Return the [x, y] coordinate for the center point of the cell that contains the specified text.  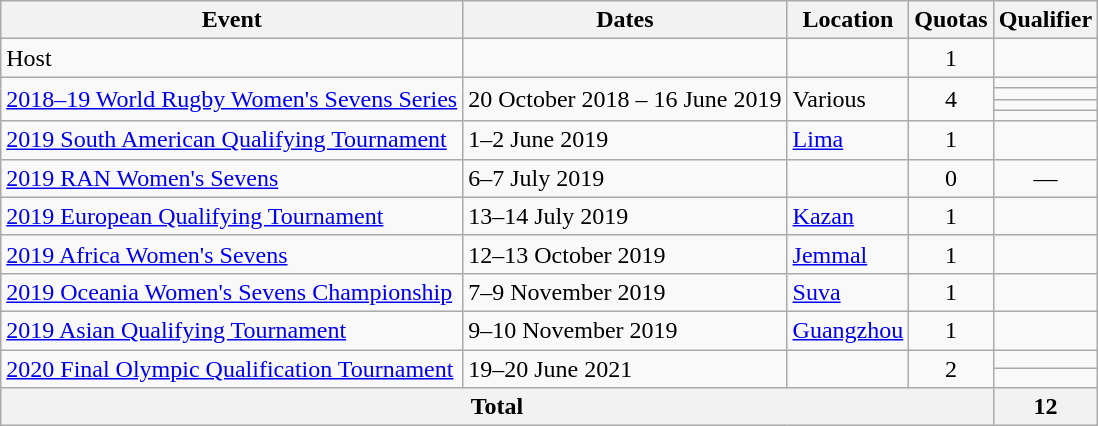
2018–19 World Rugby Women's Sevens Series [232, 99]
2019 Africa Women's Sevens [232, 254]
Qualifier [1045, 20]
2019 RAN Women's Sevens [232, 178]
Jemmal [848, 254]
2019 Oceania Women's Sevens Championship [232, 292]
12 [1045, 407]
7–9 November 2019 [625, 292]
Suva [848, 292]
2019 South American Qualifying Tournament [232, 140]
Dates [625, 20]
Location [848, 20]
13–14 July 2019 [625, 216]
6–7 July 2019 [625, 178]
4 [951, 99]
2019 Asian Qualifying Tournament [232, 330]
Guangzhou [848, 330]
Quotas [951, 20]
0 [951, 178]
Event [232, 20]
Kazan [848, 216]
Lima [848, 140]
2020 Final Olympic Qualification Tournament [232, 369]
12–13 October 2019 [625, 254]
Total [497, 407]
19–20 June 2021 [625, 369]
9–10 November 2019 [625, 330]
Various [848, 99]
1–2 June 2019 [625, 140]
— [1045, 178]
Host [232, 58]
2 [951, 369]
2019 European Qualifying Tournament [232, 216]
20 October 2018 – 16 June 2019 [625, 99]
